Scan for the cell matching the given text and deliver its (X, Y) coordinate at center. 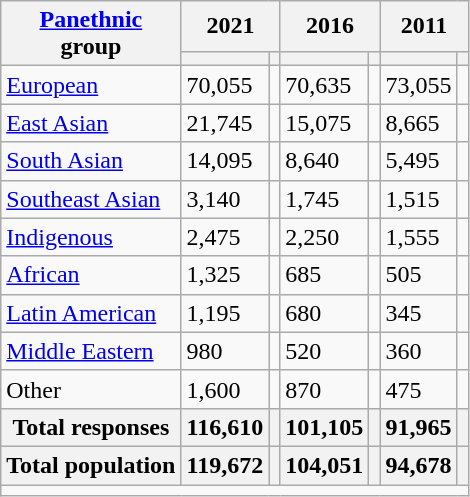
1,195 (225, 313)
345 (418, 313)
119,672 (225, 465)
116,610 (225, 427)
2021 (230, 26)
360 (418, 351)
475 (418, 389)
685 (324, 275)
1,555 (418, 237)
Panethnicgroup (91, 34)
1,745 (324, 199)
European (91, 85)
Latin American (91, 313)
2,475 (225, 237)
African (91, 275)
Indigenous (91, 237)
Middle Eastern (91, 351)
70,635 (324, 85)
Total population (91, 465)
980 (225, 351)
1,325 (225, 275)
Total responses (91, 427)
680 (324, 313)
5,495 (418, 161)
101,105 (324, 427)
8,640 (324, 161)
South Asian (91, 161)
520 (324, 351)
91,965 (418, 427)
1,515 (418, 199)
Other (91, 389)
505 (418, 275)
21,745 (225, 123)
15,075 (324, 123)
94,678 (418, 465)
870 (324, 389)
2011 (424, 26)
104,051 (324, 465)
8,665 (418, 123)
2016 (330, 26)
East Asian (91, 123)
Southeast Asian (91, 199)
73,055 (418, 85)
2,250 (324, 237)
14,095 (225, 161)
70,055 (225, 85)
1,600 (225, 389)
3,140 (225, 199)
